Output the (X, Y) coordinate of the center of the cell containing the given text.  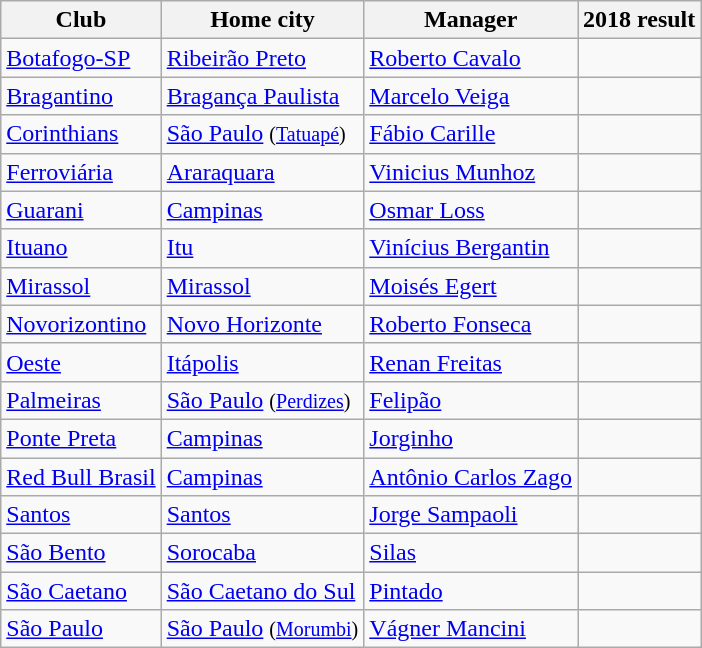
Ferroviária (81, 172)
Corinthians (81, 134)
Vinicius Munhoz (471, 172)
Ribeirão Preto (262, 58)
Manager (471, 20)
Novorizontino (81, 324)
Ituano (81, 248)
Itu (262, 248)
Moisés Egert (471, 286)
Jorge Sampaoli (471, 515)
Felipão (471, 400)
Roberto Fonseca (471, 324)
São Paulo (Tatuapé) (262, 134)
Palmeiras (81, 400)
Bragantino (81, 96)
São Caetano (81, 591)
Club (81, 20)
São Paulo (Perdizes) (262, 400)
Vinícius Bergantin (471, 248)
Botafogo-SP (81, 58)
Osmar Loss (471, 210)
São Paulo (81, 629)
Marcelo Veiga (471, 96)
Roberto Cavalo (471, 58)
São Bento (81, 553)
Ponte Preta (81, 438)
Renan Freitas (471, 362)
Jorginho (471, 438)
Itápolis (262, 362)
Oeste (81, 362)
São Caetano do Sul (262, 591)
São Paulo (Morumbi) (262, 629)
Bragança Paulista (262, 96)
Home city (262, 20)
Antônio Carlos Zago (471, 477)
Vágner Mancini (471, 629)
Fábio Carille (471, 134)
Novo Horizonte (262, 324)
Silas (471, 553)
Red Bull Brasil (81, 477)
Araraquara (262, 172)
2018 result (640, 20)
Sorocaba (262, 553)
Guarani (81, 210)
Pintado (471, 591)
